Find where the given text appears and provide that cell's center as [X, Y] coordinate. 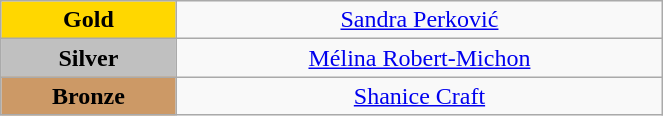
Shanice Craft [420, 96]
Mélina Robert-Michon [420, 58]
Silver [88, 58]
Sandra Perković [420, 20]
Gold [88, 20]
Bronze [88, 96]
